Return the (X, Y) coordinate for the center point of the cell that contains the specified text.  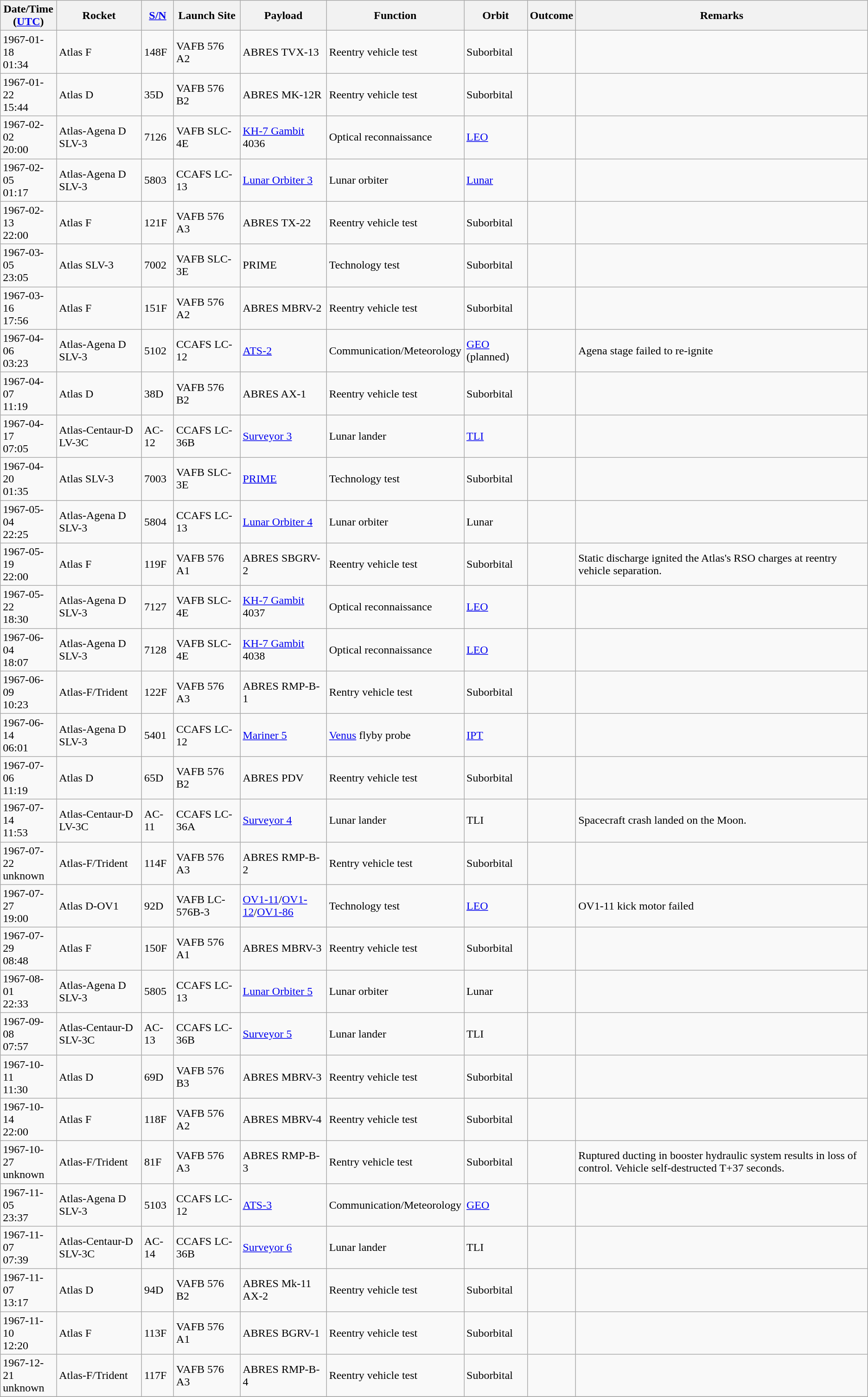
1967-11-0523:37 (29, 1205)
VAFB 576 B3 (207, 1077)
Rocket (99, 16)
AC-14 (158, 1248)
ATS-2 (283, 351)
94D (158, 1290)
1967-06-0418:07 (29, 650)
113F (158, 1333)
1967-11-0707:39 (29, 1248)
Venus flyby probe (395, 735)
122F (158, 692)
ABRES Mk-11 AX-2 (283, 1290)
1967-02-0501:17 (29, 180)
IPT (495, 735)
1967-07-2719:00 (29, 906)
5804 (158, 521)
ABRES SBGRV-2 (283, 564)
1967-12-21unknown (29, 1376)
1967-10-1111:30 (29, 1077)
148F (158, 52)
7002 (158, 265)
1967-07-22unknown (29, 863)
Atlas D-OV1 (99, 906)
Agena stage failed to re-ignite (722, 351)
KH-7 Gambit 4037 (283, 607)
AC-13 (158, 1034)
OV1-11 kick motor failed (722, 906)
1967-10-1422:00 (29, 1119)
Surveyor 3 (283, 436)
Surveyor 6 (283, 1248)
1967-03-0523:05 (29, 265)
69D (158, 1077)
Orbit (495, 16)
1967-08-0122:33 (29, 991)
Launch Site (207, 16)
ABRES RMP-B-4 (283, 1376)
1967-04-0603:23 (29, 351)
1967-09-0807:57 (29, 1034)
Surveyor 4 (283, 820)
ABRES RMP-B-3 (283, 1162)
GEO (planned) (495, 351)
ATS-3 (283, 1205)
1967-05-1922:00 (29, 564)
1967-03-1617:56 (29, 308)
Static discharge ignited the Atlas's RSO charges at reentry vehicle separation. (722, 564)
1967-02-0220:00 (29, 137)
Lunar Orbiter 4 (283, 521)
Function (395, 16)
1967-02-1322:00 (29, 223)
118F (158, 1119)
1967-07-1411:53 (29, 820)
ABRES TX-22 (283, 223)
1967-11-0713:17 (29, 1290)
92D (158, 906)
S/N (158, 16)
AC-11 (158, 820)
35D (158, 95)
1967-04-2001:35 (29, 479)
ABRES MBRV-2 (283, 308)
5805 (158, 991)
1967-07-2908:48 (29, 948)
ABRES BGRV-1 (283, 1333)
1967-10-27unknown (29, 1162)
1967-04-1707:05 (29, 436)
ABRES MK-12R (283, 95)
1967-01-1801:34 (29, 52)
Mariner 5 (283, 735)
1967-06-0910:23 (29, 692)
1967-01-2215:44 (29, 95)
GEO (495, 1205)
KH-7 Gambit 4038 (283, 650)
ABRES PDV (283, 778)
CCAFS LC-36A (207, 820)
Spacecraft crash landed on the Moon. (722, 820)
Ruptured ducting in booster hydraulic system results in loss of control. Vehicle self-destructed T+37 seconds. (722, 1162)
AC-12 (158, 436)
Surveyor 5 (283, 1034)
7127 (158, 607)
114F (158, 863)
ABRES MBRV-4 (283, 1119)
7126 (158, 137)
Lunar Orbiter 3 (283, 180)
1967-04-0711:19 (29, 393)
117F (158, 1376)
1967-11-1012:20 (29, 1333)
ABRES TVX-13 (283, 52)
Payload (283, 16)
ABRES AX-1 (283, 393)
5103 (158, 1205)
Remarks (722, 16)
Lunar Orbiter 5 (283, 991)
81F (158, 1162)
5102 (158, 351)
150F (158, 948)
ABRES RMP-B-2 (283, 863)
65D (158, 778)
OV1-11/OV1-12/OV1-86 (283, 906)
1967-07-0611:19 (29, 778)
121F (158, 223)
119F (158, 564)
ABRES RMP-B-1 (283, 692)
1967-05-2218:30 (29, 607)
5803 (158, 180)
Outcome (551, 16)
5401 (158, 735)
7003 (158, 479)
1967-05-0422:25 (29, 521)
1967-06-1406:01 (29, 735)
VAFB LC-576B-3 (207, 906)
38D (158, 393)
Date/Time(UTC) (29, 16)
151F (158, 308)
7128 (158, 650)
KH-7 Gambit 4036 (283, 137)
